Return the (X, Y) coordinate for the center point of the cell that contains the specified text.  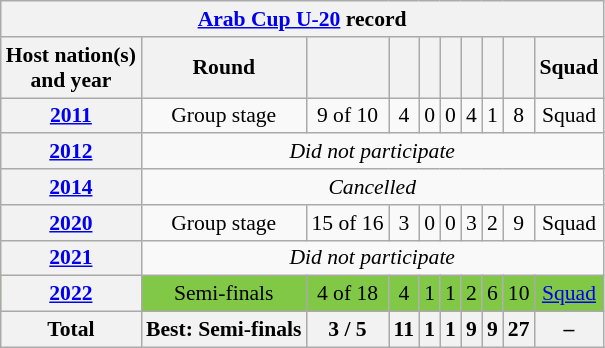
27 (519, 330)
2021 (71, 258)
Total (71, 330)
– (568, 330)
2012 (71, 152)
6 (492, 294)
15 of 16 (347, 223)
Round (224, 68)
10 (519, 294)
Semi-finals (224, 294)
3 / 5 (347, 330)
2020 (71, 223)
Arab Cup U-20 record (302, 19)
Host nation(s)and year (71, 68)
2022 (71, 294)
11 (404, 330)
Cancelled (372, 187)
9 of 10 (347, 116)
8 (519, 116)
2014 (71, 187)
2011 (71, 116)
Best: Semi-finals (224, 330)
4 of 18 (347, 294)
